Output the [X, Y] coordinate of the center of the cell containing the given text.  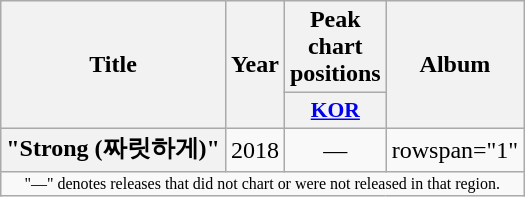
rowspan="1" [455, 150]
"—" denotes releases that did not chart or were not released in that region. [262, 183]
Peak chart positions [335, 47]
"Strong (짜릿하게)" [114, 150]
Year [254, 65]
— [335, 150]
Album [455, 65]
2018 [254, 150]
Title [114, 65]
KOR [335, 111]
